Provide the [X, Y] coordinate of the cell's center where the given text is located.  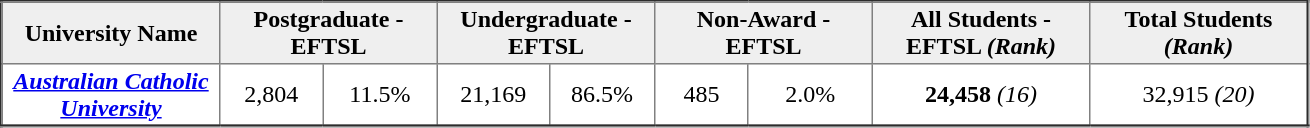
2.0% [810, 95]
485 [702, 95]
Australian Catholic University [111, 95]
Total Students (Rank) [1199, 33]
24,458 (16) [981, 95]
32,915 (20) [1199, 95]
Non-Award - EFTSL [764, 33]
Undergraduate - EFTSL [546, 33]
21,169 [493, 95]
2,804 [272, 95]
Postgraduate - EFTSL [329, 33]
11.5% [380, 95]
University Name [111, 33]
86.5% [602, 95]
All Students - EFTSL (Rank) [981, 33]
